Search for the cell housing the specified text and yield its (X, Y) center coordinate. 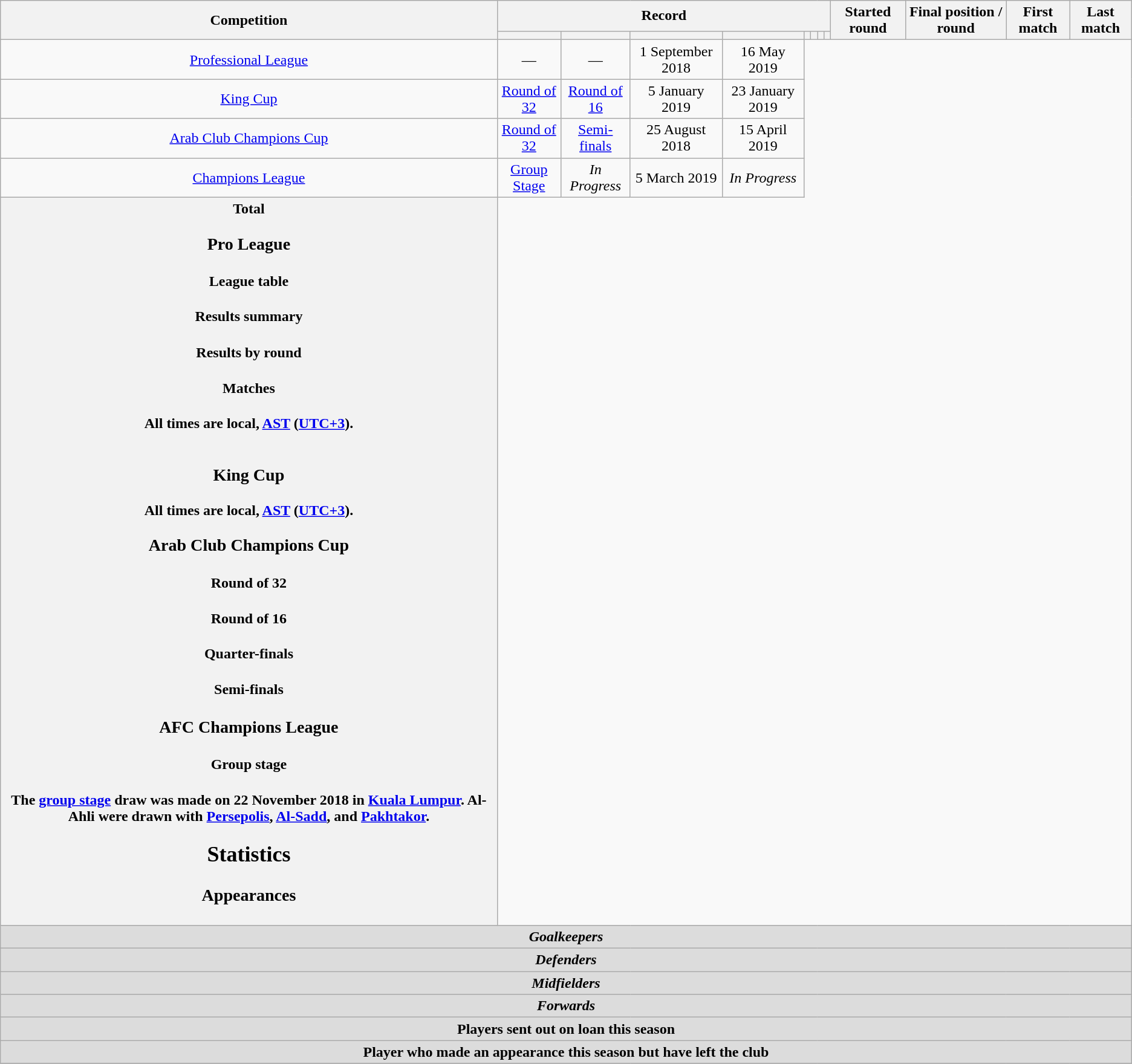
Midfielders (566, 983)
Arab Club Champions Cup (249, 138)
First match (1038, 21)
Round of 16 (595, 99)
15 April 2019 (763, 138)
Players sent out on loan this season (566, 1029)
Professional League (249, 59)
25 August 2018 (676, 138)
1 September 2018 (676, 59)
5 March 2019 (676, 178)
Final position / round (955, 21)
King Cup (249, 99)
Record (664, 16)
Goalkeepers (566, 937)
Defenders (566, 960)
Forwards (566, 1006)
Semi-finals (595, 138)
Started round (868, 21)
23 January 2019 (763, 99)
Champions League (249, 178)
Group Stage (529, 178)
16 May 2019 (763, 59)
Competition (249, 21)
Last match (1101, 21)
Player who made an appearance this season but have left the club (566, 1052)
5 January 2019 (676, 99)
